Locate the cell with the specified text and output its [X, Y] center coordinate. 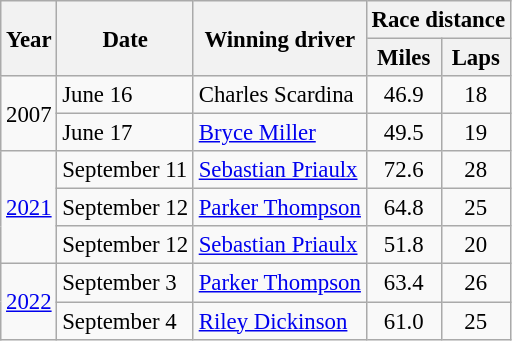
2007 [29, 114]
20 [476, 245]
September 11 [125, 170]
18 [476, 95]
2022 [29, 302]
September 4 [125, 321]
Miles [404, 58]
Charles Scardina [280, 95]
46.9 [404, 95]
19 [476, 133]
26 [476, 283]
49.5 [404, 133]
28 [476, 170]
Date [125, 38]
2021 [29, 208]
June 17 [125, 133]
September 3 [125, 283]
72.6 [404, 170]
51.8 [404, 245]
Year [29, 38]
Winning driver [280, 38]
Bryce Miller [280, 133]
June 16 [125, 95]
Laps [476, 58]
63.4 [404, 283]
61.0 [404, 321]
Riley Dickinson [280, 321]
64.8 [404, 208]
Race distance [438, 20]
